Identify which cell holds the provided text, then report its (x, y) central coordinate. 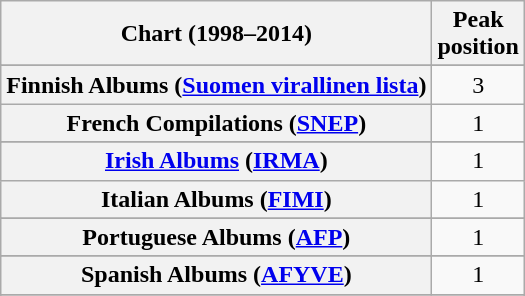
Italian Albums (FIMI) (216, 199)
Spanish Albums (AFYVE) (216, 275)
Chart (1998–2014) (216, 34)
3 (478, 85)
Portuguese Albums (AFP) (216, 237)
French Compilations (SNEP) (216, 123)
Finnish Albums (Suomen virallinen lista) (216, 85)
Irish Albums (IRMA) (216, 161)
Peakposition (478, 34)
